Identify which cell holds the provided text, then report its [X, Y] central coordinate. 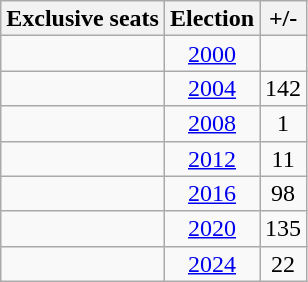
142 [284, 88]
+/- [284, 18]
135 [284, 228]
2008 [212, 124]
Election [212, 18]
2012 [212, 158]
2020 [212, 228]
1 [284, 124]
11 [284, 158]
2016 [212, 194]
2024 [212, 264]
Exclusive seats [83, 18]
2000 [212, 54]
2004 [212, 88]
22 [284, 264]
98 [284, 194]
